For the text-containing cell, return its midpoint in [X, Y] coordinate format. 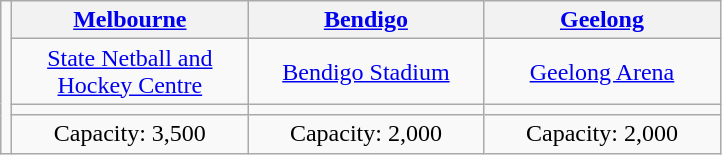
Bendigo Stadium [366, 72]
Geelong Arena [602, 72]
Geelong [602, 20]
Melbourne [130, 20]
Capacity: 3,500 [130, 134]
Bendigo [366, 20]
State Netball and Hockey Centre [130, 72]
